Output the (X, Y) coordinate of the center of the cell containing the given text.  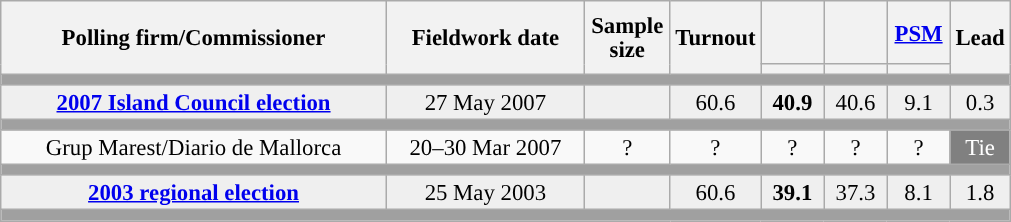
25 May 2003 (485, 194)
0.3 (980, 102)
Tie (980, 148)
Lead (980, 38)
Grup Marest/Diario de Mallorca (194, 148)
2003 regional election (194, 194)
Polling firm/Commissioner (194, 38)
Sample size (627, 38)
2007 Island Council election (194, 102)
Turnout (716, 38)
40.6 (856, 102)
Fieldwork date (485, 38)
20–30 Mar 2007 (485, 148)
40.9 (792, 102)
39.1 (792, 194)
1.8 (980, 194)
27 May 2007 (485, 102)
8.1 (918, 194)
PSM (918, 32)
9.1 (918, 102)
37.3 (856, 194)
